Locate the cell with the specified text and output its [x, y] center coordinate. 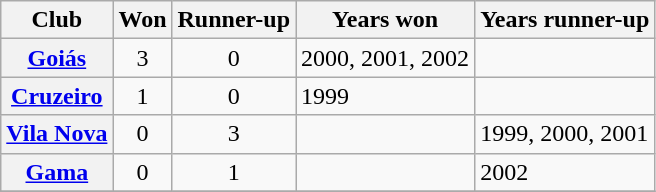
1999, 2000, 2001 [565, 134]
Goiás [57, 58]
2002 [565, 172]
1999 [386, 96]
Runner-up [234, 20]
Cruzeiro [57, 96]
Vila Nova [57, 134]
Gama [57, 172]
Won [142, 20]
Years runner-up [565, 20]
2000, 2001, 2002 [386, 58]
Club [57, 20]
Years won [386, 20]
